Detect which cell encompasses the target text, then output its (X, Y) center coordinate. 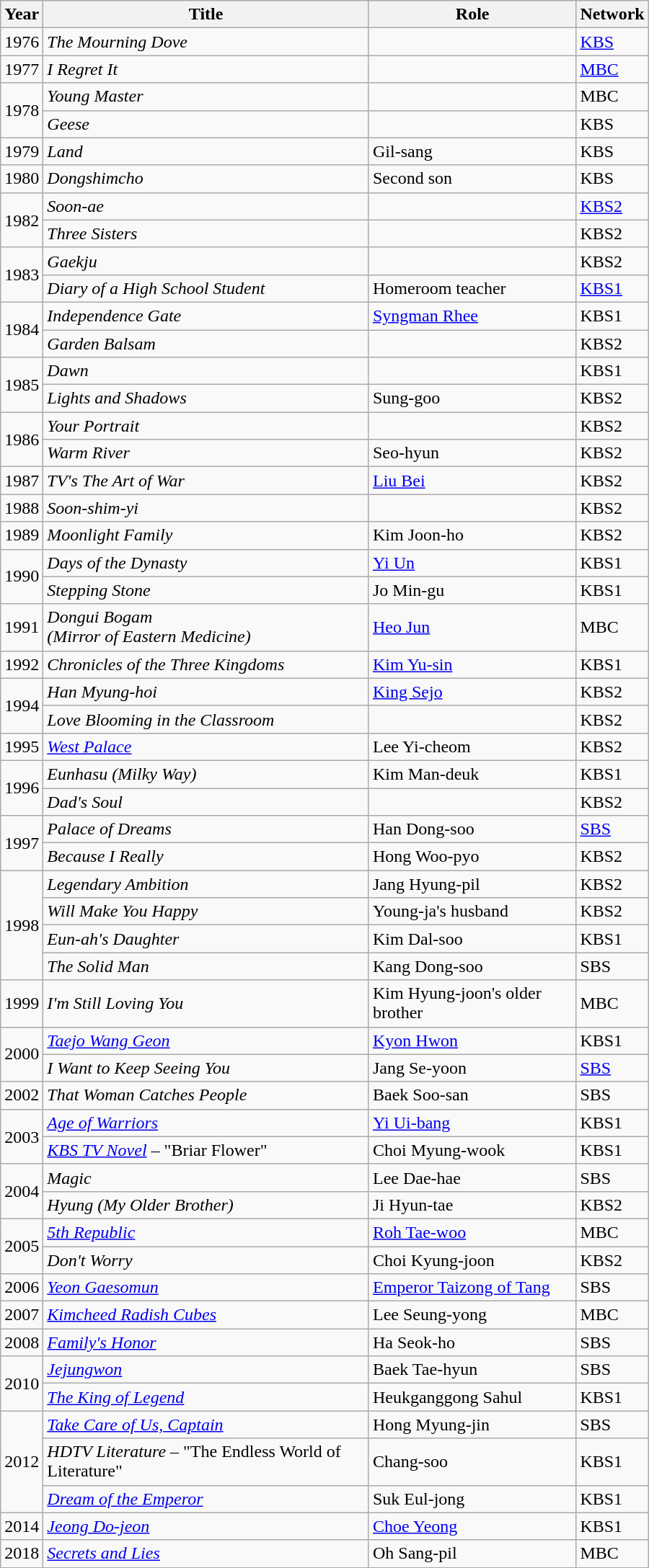
1996 (22, 788)
Han Dong-soo (472, 829)
2002 (22, 1095)
Age of Warriors (206, 1123)
2008 (22, 1342)
Choi Kyung-joon (472, 1260)
Jejungwon (206, 1370)
1980 (22, 179)
1976 (22, 42)
The Solid Man (206, 966)
I Regret It (206, 69)
Diary of a High School Student (206, 288)
Dongui Bogam (Mirror of Eastern Medicine) (206, 627)
Yi Ui-bang (472, 1123)
Kim Yu-sin (472, 664)
Young-ja's husband (472, 912)
1990 (22, 576)
Family's Honor (206, 1342)
Heukganggong Sahul (472, 1397)
2006 (22, 1288)
King Sejo (472, 692)
Ji Hyun-tae (472, 1205)
KBS TV Novel – "Briar Flower" (206, 1150)
1988 (22, 508)
1992 (22, 664)
That Woman Catches People (206, 1095)
Han Myung-hoi (206, 692)
Gaekju (206, 261)
1977 (22, 69)
Heo Jun (472, 627)
Kim Hyung-joon's older brother (472, 1003)
Jo Min-gu (472, 590)
Soon-ae (206, 206)
1998 (22, 925)
Geese (206, 124)
Stepping Stone (206, 590)
2012 (22, 1461)
Seo-hyun (472, 453)
Palace of Dreams (206, 829)
Lee Dae-hae (472, 1177)
Kyon Hwon (472, 1041)
Love Blooming in the Classroom (206, 719)
1979 (22, 151)
Don't Worry (206, 1260)
1985 (22, 385)
Magic (206, 1177)
Soon-shim-yi (206, 508)
TV's The Art of War (206, 481)
2007 (22, 1315)
Lights and Shadows (206, 398)
Three Sisters (206, 233)
Land (206, 151)
Take Care of Us, Captain (206, 1425)
1978 (22, 110)
2000 (22, 1054)
Independence Gate (206, 316)
The Mourning Dove (206, 42)
1982 (22, 220)
Will Make You Happy (206, 912)
Legendary Ambition (206, 884)
Emperor Taizong of Tang (472, 1288)
Yi Un (472, 563)
Roh Tae-woo (472, 1232)
1994 (22, 705)
Chronicles of the Three Kingdoms (206, 664)
Young Master (206, 97)
1989 (22, 535)
2004 (22, 1191)
Moonlight Family (206, 535)
1986 (22, 440)
Homeroom teacher (472, 288)
Role (472, 14)
Baek Soo-san (472, 1095)
Hyung (My Older Brother) (206, 1205)
Jeong Do-jeon (206, 1526)
5th Republic (206, 1232)
Choe Yeong (472, 1526)
Your Portrait (206, 426)
Because I Really (206, 857)
1991 (22, 627)
1984 (22, 329)
Sung-goo (472, 398)
Eun-ah's Daughter (206, 939)
The King of Legend (206, 1397)
1987 (22, 481)
Kim Man-deuk (472, 774)
1995 (22, 747)
Warm River (206, 453)
Taejo Wang Geon (206, 1041)
Dad's Soul (206, 802)
Secrets and Lies (206, 1554)
2003 (22, 1136)
Oh Sang-pil (472, 1554)
Dream of the Emperor (206, 1499)
Lee Yi-cheom (472, 747)
2018 (22, 1554)
Yeon Gaesomun (206, 1288)
Liu Bei (472, 481)
I Want to Keep Seeing You (206, 1068)
1999 (22, 1003)
Dongshimcho (206, 179)
Lee Seung-yong (472, 1315)
Hong Woo-pyo (472, 857)
Jang Hyung-pil (472, 884)
Garden Balsam (206, 344)
Kim Dal-soo (472, 939)
Baek Tae-hyun (472, 1370)
Eunhasu (Milky Way) (206, 774)
Second son (472, 179)
Gil-sang (472, 151)
1997 (22, 843)
I'm Still Loving You (206, 1003)
Hong Myung-jin (472, 1425)
Jang Se-yoon (472, 1068)
Choi Myung-wook (472, 1150)
2010 (22, 1384)
1983 (22, 275)
Year (22, 14)
Days of the Dynasty (206, 563)
Suk Eul-jong (472, 1499)
Network (612, 14)
Title (206, 14)
2014 (22, 1526)
Dawn (206, 371)
Kimcheed Radish Cubes (206, 1315)
Ha Seok-ho (472, 1342)
Chang-soo (472, 1461)
2005 (22, 1246)
Kim Joon-ho (472, 535)
HDTV Literature – "The Endless World of Literature" (206, 1461)
Syngman Rhee (472, 316)
West Palace (206, 747)
Kang Dong-soo (472, 966)
